Search for the cell housing the specified text and yield its (X, Y) center coordinate. 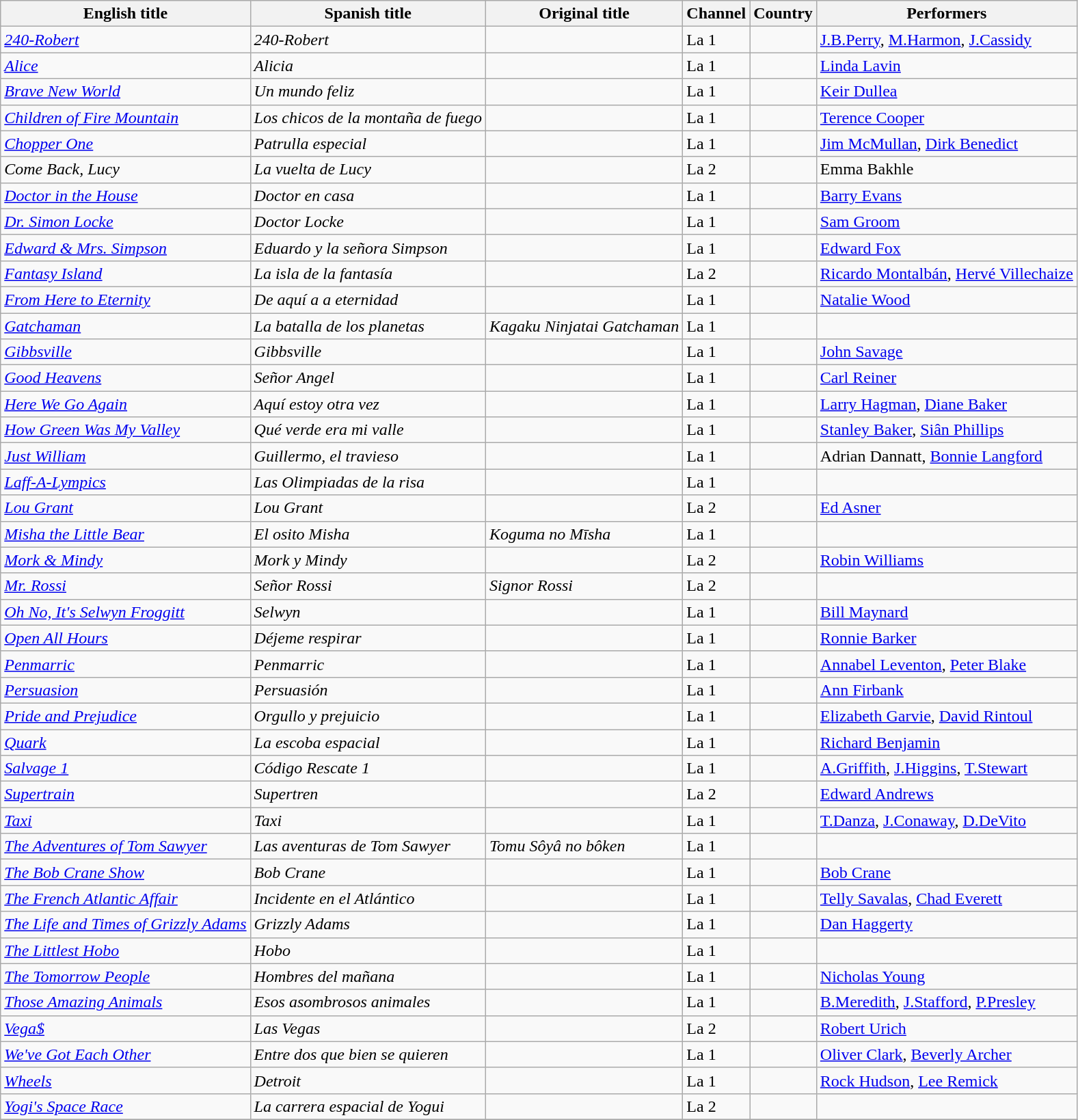
Robert Urich (946, 1028)
Déjeme respirar (368, 638)
Supertren (368, 795)
Children of Fire Mountain (126, 118)
Las Olimpiadas de la risa (368, 482)
Wheels (126, 1080)
Nicholas Young (946, 976)
Carl Reiner (946, 378)
Linda Lavin (946, 66)
Doctor en casa (368, 196)
Original title (584, 14)
Signor Rossi (584, 586)
The Littlest Hobo (126, 950)
Señor Rossi (368, 586)
Country (783, 14)
The Tomorrow People (126, 976)
Spanish title (368, 14)
Un mundo feliz (368, 92)
De aquí a a eternidad (368, 299)
Fantasy Island (126, 274)
Detroit (368, 1080)
La isla de la fantasía (368, 274)
Edward Andrews (946, 795)
Alice (126, 66)
Here We Go Again (126, 404)
John Savage (946, 352)
Laff-A-Lympics (126, 482)
Ann Firbank (946, 690)
The Life and Times of Grizzly Adams (126, 924)
Las Vegas (368, 1028)
Those Amazing Animals (126, 1002)
Brave New World (126, 92)
From Here to Eternity (126, 299)
Oliver Clark, Beverly Archer (946, 1054)
Elizabeth Garvie, David Rintoul (946, 716)
Doctor in the House (126, 196)
Natalie Wood (946, 299)
Código Rescate 1 (368, 769)
Pride and Prejudice (126, 716)
Performers (946, 14)
A.Griffith, J.Higgins, T.Stewart (946, 769)
Grizzly Adams (368, 924)
Ed Asner (946, 508)
Ronnie Barker (946, 638)
Supertrain (126, 795)
Adrian Dannatt, Bonnie Langford (946, 456)
J.B.Perry, M.Harmon, J.Cassidy (946, 40)
Guillermo, el travieso (368, 456)
Doctor Locke (368, 222)
Koguma no Mīsha (584, 534)
Hobo (368, 950)
Larry Hagman, Diane Baker (946, 404)
Esos asombrosos animales (368, 1002)
Stanley Baker, Siân Phillips (946, 430)
Patrulla especial (368, 144)
Good Heavens (126, 378)
Gatchaman (126, 326)
Chopper One (126, 144)
Richard Benjamin (946, 742)
Bill Maynard (946, 612)
Barry Evans (946, 196)
The Adventures of Tom Sawyer (126, 846)
Persuasion (126, 690)
Telly Savalas, Chad Everett (946, 898)
Entre dos que bien se quieren (368, 1054)
B.Meredith, J.Stafford, P.Presley (946, 1002)
Jim McMullan, Dirk Benedict (946, 144)
Emma Bakhle (946, 170)
Edward & Mrs. Simpson (126, 248)
Open All Hours (126, 638)
La batalla de los planetas (368, 326)
Keir Dullea (946, 92)
How Green Was My Valley (126, 430)
We've Got Each Other (126, 1054)
Quark (126, 742)
Terence Cooper (946, 118)
Mr. Rossi (126, 586)
Alicia (368, 66)
La vuelta de Lucy (368, 170)
Salvage 1 (126, 769)
Dr. Simon Locke (126, 222)
Rock Hudson, Lee Remick (946, 1080)
Just William (126, 456)
Sam Groom (946, 222)
Dan Haggerty (946, 924)
Tomu Sôyâ no bôken (584, 846)
The French Atlantic Affair (126, 898)
Come Back, Lucy (126, 170)
Ricardo Montalbán, Hervé Villechaize (946, 274)
Mork & Mindy (126, 560)
Persuasión (368, 690)
La escoba espacial (368, 742)
Oh No, It's Selwyn Froggitt (126, 612)
Qué verde era mi valle (368, 430)
Hombres del mañana (368, 976)
Vega$ (126, 1028)
Edward Fox (946, 248)
Mork y Mindy (368, 560)
Las aventuras de Tom Sawyer (368, 846)
La carrera espacial de Yogui (368, 1106)
Yogi's Space Race (126, 1106)
Misha the Little Bear (126, 534)
Señor Angel (368, 378)
T.Danza, J.Conaway, D.DeVito (946, 821)
Incidente en el Atlántico (368, 898)
Robin Williams (946, 560)
Los chicos de la montaña de fuego (368, 118)
English title (126, 14)
Eduardo y la señora Simpson (368, 248)
Orgullo y prejuicio (368, 716)
Selwyn (368, 612)
Annabel Leventon, Peter Blake (946, 664)
Channel (716, 14)
Kagaku Ninjatai Gatchaman (584, 326)
El osito Misha (368, 534)
The Bob Crane Show (126, 872)
Aquí estoy otra vez (368, 404)
